Determine the [x, y] coordinate at the center of the cell enclosing the given text.  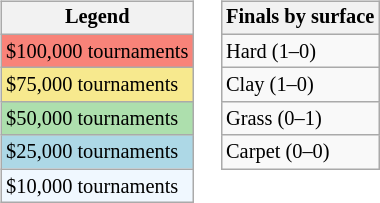
$10,000 tournaments [97, 186]
Hard (1–0) [300, 51]
Grass (0–1) [300, 119]
$25,000 tournaments [97, 152]
$100,000 tournaments [97, 51]
Carpet (0–0) [300, 152]
Clay (1–0) [300, 85]
Legend [97, 18]
$75,000 tournaments [97, 85]
$50,000 tournaments [97, 119]
Finals by surface [300, 18]
